Detect which cell encompasses the target text, then output its [X, Y] center coordinate. 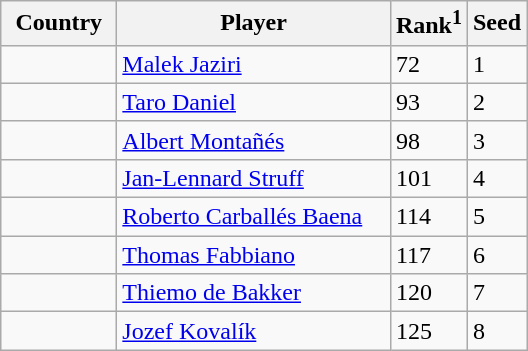
117 [428, 255]
3 [496, 140]
Taro Daniel [254, 102]
93 [428, 102]
Albert Montañés [254, 140]
114 [428, 217]
6 [496, 255]
Thiemo de Bakker [254, 293]
7 [496, 293]
101 [428, 178]
5 [496, 217]
Malek Jaziri [254, 64]
Thomas Fabbiano [254, 255]
98 [428, 140]
2 [496, 102]
4 [496, 178]
8 [496, 331]
Jan-Lennard Struff [254, 178]
Roberto Carballés Baena [254, 217]
Seed [496, 24]
72 [428, 64]
125 [428, 331]
120 [428, 293]
Player [254, 24]
Rank1 [428, 24]
1 [496, 64]
Country [59, 24]
Jozef Kovalík [254, 331]
